Scan for the cell matching the given text and deliver its (x, y) coordinate at center. 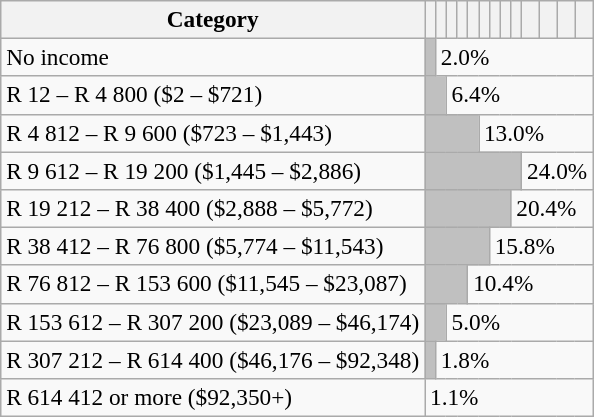
2.0% (514, 57)
24.0% (558, 170)
5.0% (519, 322)
R 307 212 – R 614 400 ($46,176 – $92,348) (213, 359)
No income (213, 57)
1.8% (514, 359)
R 614 412 or more ($92,350+) (213, 397)
15.8% (540, 246)
R 153 612 – R 307 200 ($23,089 – $46,174) (213, 322)
R 12 – R 4 800 ($2 – $721) (213, 95)
6.4% (519, 95)
R 9 612 – R 19 200 ($1,445 – $2,886) (213, 170)
13.0% (536, 133)
1.1% (509, 397)
10.4% (530, 284)
R 19 212 – R 38 400 ($2,888 – $5,772) (213, 208)
R 76 812 – R 153 600 ($11,545 – $23,087) (213, 284)
R 38 412 – R 76 800 ($5,774 – $11,543) (213, 246)
20.4% (552, 208)
Category (213, 19)
R 4 812 – R 9 600 ($723 – $1,443) (213, 133)
